Determine the (X, Y) coordinate at the center of the cell enclosing the given text.  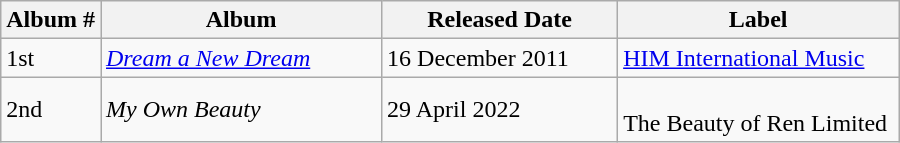
2nd (51, 110)
Album # (51, 20)
16 December 2011 (500, 58)
HIM International Music (758, 58)
Dream a New Dream (240, 58)
29 April 2022 (500, 110)
1st (51, 58)
Album (240, 20)
Released Date (500, 20)
The Beauty of Ren Limited (758, 110)
Label (758, 20)
My Own Beauty (240, 110)
